Scan for the cell matching the given text and deliver its [X, Y] coordinate at center. 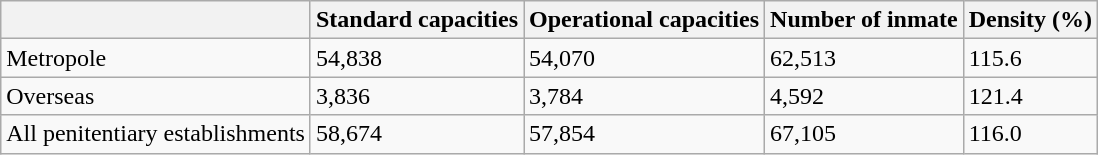
3,836 [416, 96]
54,070 [644, 58]
57,854 [644, 134]
58,674 [416, 134]
54,838 [416, 58]
Number of inmate [864, 20]
Standard capacities [416, 20]
115.6 [1030, 58]
3,784 [644, 96]
62,513 [864, 58]
4,592 [864, 96]
Metropole [156, 58]
121.4 [1030, 96]
Operational capacities [644, 20]
116.0 [1030, 134]
Density (%) [1030, 20]
All penitentiary establishments [156, 134]
Overseas [156, 96]
67,105 [864, 134]
